Capture the cell that displays the provided text and extract its (x, y) central coordinate. 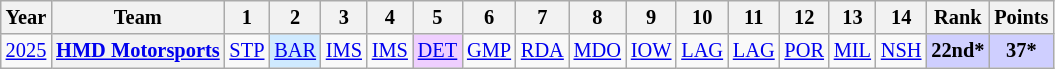
3 (344, 17)
12 (804, 17)
RDA (542, 51)
1 (248, 17)
9 (651, 17)
POR (804, 51)
HMD Motorsports (138, 51)
7 (542, 17)
37* (1021, 51)
MDO (598, 51)
2025 (26, 51)
STP (248, 51)
6 (489, 17)
14 (901, 17)
22nd* (958, 51)
11 (754, 17)
IOW (651, 51)
8 (598, 17)
10 (702, 17)
Rank (958, 17)
Team (138, 17)
4 (390, 17)
Year (26, 17)
Points (1021, 17)
13 (852, 17)
2 (295, 17)
5 (438, 17)
NSH (901, 51)
BAR (295, 51)
GMP (489, 51)
MIL (852, 51)
DET (438, 51)
